From the cell containing the given text, extract its center point as [X, Y] coordinate. 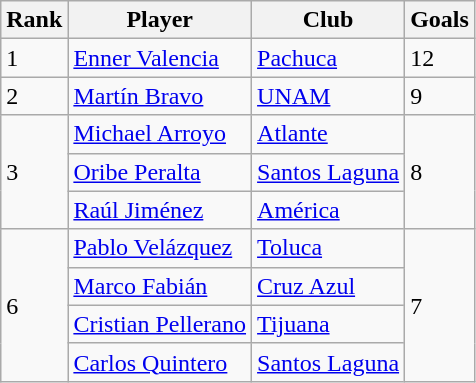
12 [440, 58]
Carlos Quintero [160, 362]
Rank [34, 20]
7 [440, 305]
Raúl Jiménez [160, 210]
Oribe Peralta [160, 172]
Cruz Azul [328, 286]
3 [34, 172]
Club [328, 20]
Michael Arroyo [160, 134]
Martín Bravo [160, 96]
Cristian Pellerano [160, 324]
2 [34, 96]
8 [440, 172]
UNAM [328, 96]
Marco Fabián [160, 286]
9 [440, 96]
Pablo Velázquez [160, 248]
Toluca [328, 248]
Atlante [328, 134]
América [328, 210]
Tijuana [328, 324]
6 [34, 305]
1 [34, 58]
Player [160, 20]
Goals [440, 20]
Pachuca [328, 58]
Enner Valencia [160, 58]
